Capture the cell that displays the provided text and extract its [X, Y] central coordinate. 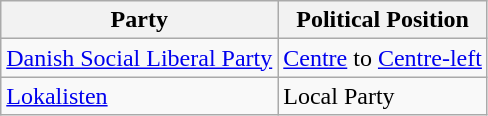
Centre to Centre-left [383, 58]
Local Party [383, 96]
Lokalisten [140, 96]
Danish Social Liberal Party [140, 58]
Political Position [383, 20]
Party [140, 20]
